For the text-containing cell, return its midpoint in (X, Y) coordinate format. 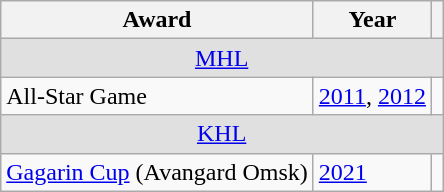
Year (372, 20)
Award (158, 20)
MHL (222, 58)
2021 (372, 172)
Gagarin Cup (Avangard Omsk) (158, 172)
KHL (222, 134)
All-Star Game (158, 96)
2011, 2012 (372, 96)
